Locate the cell with the specified text and output its (X, Y) center coordinate. 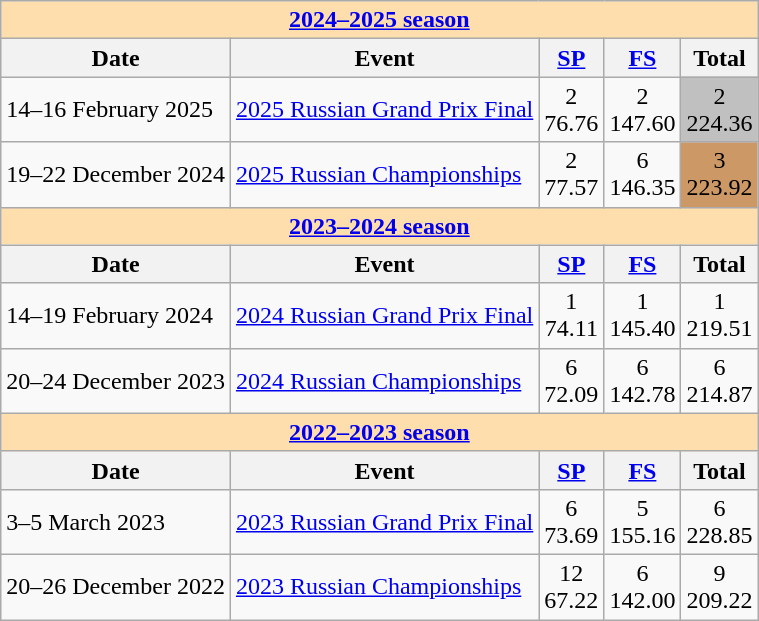
1 74.11 (572, 316)
2 77.57 (572, 174)
6 228.85 (720, 522)
19–22 December 2024 (116, 174)
2025 Russian Grand Prix Final (384, 110)
20–24 December 2023 (116, 380)
6 73.69 (572, 522)
2023 Russian Championships (384, 586)
3 223.92 (720, 174)
2023–2024 season (380, 226)
14–16 February 2025 (116, 110)
2023 Russian Grand Prix Final (384, 522)
2024 Russian Championships (384, 380)
9 209.22 (720, 586)
5 155.16 (642, 522)
2024–2025 season (380, 20)
12 67.22 (572, 586)
2024 Russian Grand Prix Final (384, 316)
2022–2023 season (380, 432)
6 146.35 (642, 174)
6 214.87 (720, 380)
14–19 February 2024 (116, 316)
6 142.78 (642, 380)
2025 Russian Championships (384, 174)
1 219.51 (720, 316)
6 72.09 (572, 380)
2 147.60 (642, 110)
20–26 December 2022 (116, 586)
6 142.00 (642, 586)
2 76.76 (572, 110)
3–5 March 2023 (116, 522)
1 145.40 (642, 316)
2 224.36 (720, 110)
